Identify which cell holds the provided text, then report its [x, y] central coordinate. 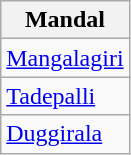
Tadepalli [65, 96]
Mandal [65, 20]
Mangalagiri [65, 58]
Duggirala [65, 134]
